Identify which cell holds the provided text, then report its [X, Y] central coordinate. 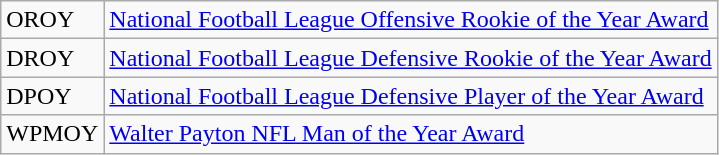
OROY [52, 20]
DPOY [52, 96]
DROY [52, 58]
National Football League Offensive Rookie of the Year Award [410, 20]
National Football League Defensive Player of the Year Award [410, 96]
National Football League Defensive Rookie of the Year Award [410, 58]
Walter Payton NFL Man of the Year Award [410, 134]
WPMOY [52, 134]
